Locate the cell with the specified text and output its (x, y) center coordinate. 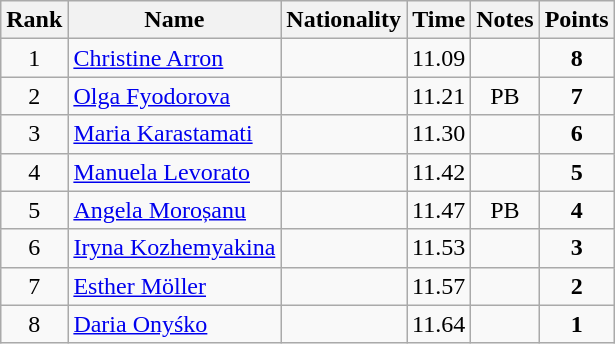
11.47 (439, 210)
11.53 (439, 248)
Christine Arron (174, 58)
11.30 (439, 134)
Esther Möller (174, 286)
Name (174, 20)
Time (439, 20)
11.57 (439, 286)
Nationality (344, 20)
Iryna Kozhemyakina (174, 248)
Maria Karastamati (174, 134)
11.09 (439, 58)
11.21 (439, 96)
Angela Moroșanu (174, 210)
11.64 (439, 324)
Daria Onyśko (174, 324)
Rank (34, 20)
11.42 (439, 172)
Points (576, 20)
Olga Fyodorova (174, 96)
Notes (505, 20)
Manuela Levorato (174, 172)
